Provide the [X, Y] coordinate of the cell's center where the given text is located.  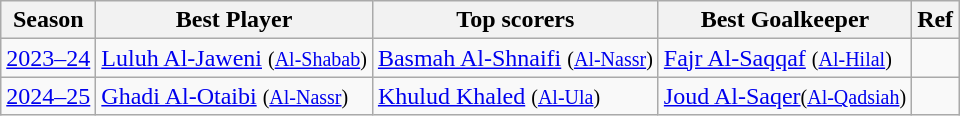
2023–24 [48, 58]
Ref [936, 20]
Best Player [234, 20]
Top scorers [515, 20]
Khulud Khaled (Al-Ula) [515, 96]
2024–25 [48, 96]
Basmah Al-Shnaifi (Al-Nassr) [515, 58]
Joud Al-Saqer(Al-Qadsiah) [784, 96]
Best Goalkeeper [784, 20]
Ghadi Al-Otaibi (Al-Nassr) [234, 96]
Fajr Al-Saqqaf (Al-Hilal) [784, 58]
Season [48, 20]
Luluh Al-Jaweni (Al-Shabab) [234, 58]
